Search for the cell housing the specified text and yield its [x, y] center coordinate. 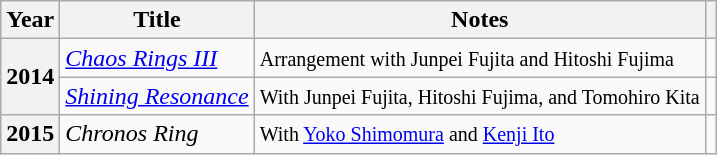
Arrangement with Junpei Fujita and Hitoshi Fujima [480, 58]
Chaos Rings III [157, 58]
2014 [30, 77]
Chronos Ring [157, 134]
Title [157, 20]
2015 [30, 134]
With Junpei Fujita, Hitoshi Fujima, and Tomohiro Kita [480, 96]
Shining Resonance [157, 96]
Notes [480, 20]
Year [30, 20]
With Yoko Shimomura and Kenji Ito [480, 134]
